Scan for the cell matching the given text and deliver its (X, Y) coordinate at center. 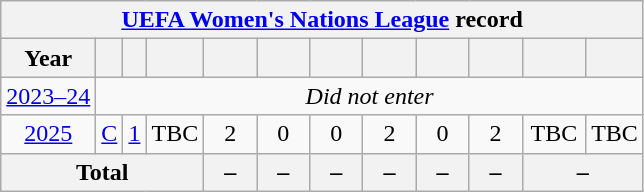
C (110, 134)
2023–24 (48, 96)
Year (48, 58)
2025 (48, 134)
Did not enter (370, 96)
1 (134, 134)
UEFA Women's Nations League record (322, 20)
Total (102, 172)
